Extract the [X, Y] coordinate from the center of the cell holding the provided text.  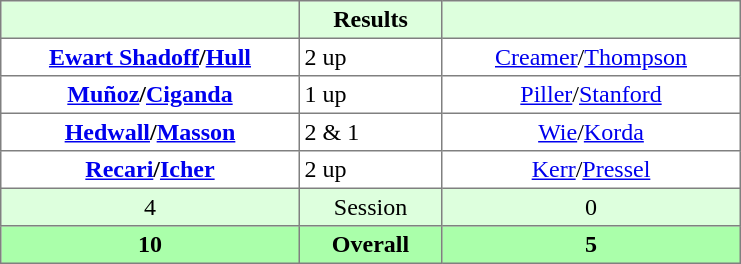
4 [150, 207]
0 [591, 207]
Piller/Stanford [591, 95]
Recari/Icher [150, 170]
Overall [370, 245]
5 [591, 245]
Ewart Shadoff/Hull [150, 57]
Creamer/Thompson [591, 57]
10 [150, 245]
2 & 1 [370, 132]
Wie/Korda [591, 132]
Session [370, 207]
Hedwall/Masson [150, 132]
Results [370, 20]
Muñoz/Ciganda [150, 95]
Kerr/Pressel [591, 170]
1 up [370, 95]
